Detect which cell encompasses the target text, then output its (x, y) center coordinate. 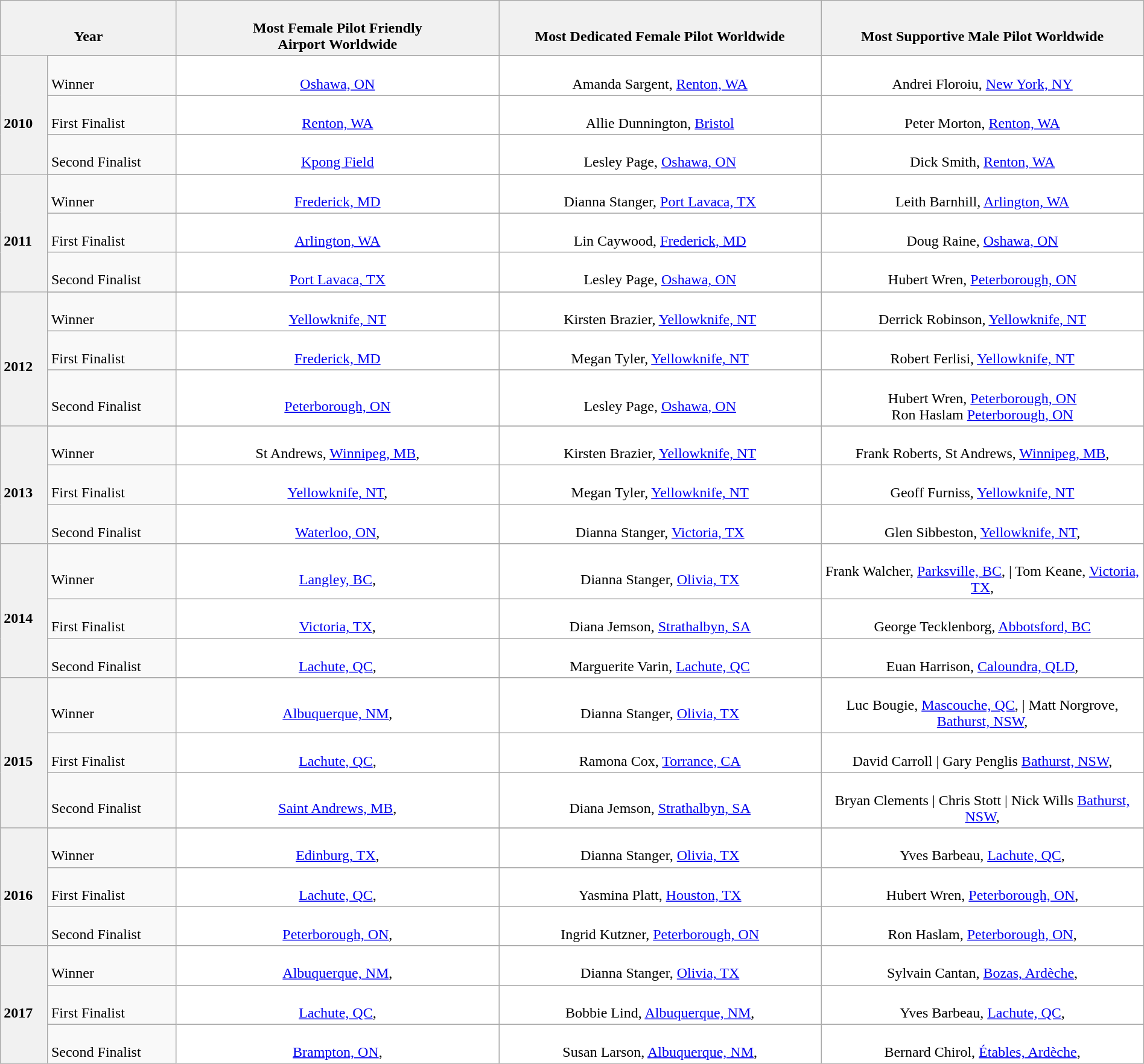
2011 (24, 233)
Hubert Wren, Peterborough, ON (982, 272)
Euan Harrison, Caloundra, QLD, (982, 658)
Bryan Clements | Chris Stott | Nick Wills Bathurst, NSW, (982, 800)
2010 (24, 115)
Renton, WA (337, 115)
Amanda Sargent, Renton, WA (660, 76)
Doug Raine, Oshawa, ON (982, 233)
George Tecklenborg, Abbotsford, BC (982, 619)
Peterborough, ON (337, 398)
St Andrews, Winnipeg, MB, (337, 445)
Victoria, TX, (337, 619)
Most Female Pilot FriendlyAirport Worldwide (337, 28)
Dick Smith, Renton, WA (982, 155)
Peterborough, ON, (337, 926)
Oshawa, ON (337, 76)
Leith Barnhill, Arlington, WA (982, 193)
Yasmina Platt, Houston, TX (660, 887)
2013 (24, 484)
Dianna Stanger, Port Lavaca, TX (660, 193)
Derrick Robinson, Yellowknife, NT (982, 311)
Andrei Floroiu, New York, NY (982, 76)
Marguerite Varin, Lachute, QC (660, 658)
2015 (24, 753)
Ingrid Kutzner, Peterborough, ON (660, 926)
Robert Ferlisi, Yellowknife, NT (982, 350)
Frank Walcher, Parksville, BC, | Tom Keane, Victoria, TX, (982, 572)
Sylvain Cantan, Bozas, Ardèche, (982, 966)
Yellowknife, NT (337, 311)
Bernard Chirol, Étables, Ardèche, (982, 1044)
2016 (24, 887)
Luc Bougie, Mascouche, QC, | Matt Norgrove, Bathurst, NSW, (982, 706)
Frank Roberts, St Andrews, Winnipeg, MB, (982, 445)
Brampton, ON, (337, 1044)
Peter Morton, Renton, WA (982, 115)
Langley, BC, (337, 572)
Glen Sibbeston, Yellowknife, NT, (982, 524)
Most Supportive Male Pilot Worldwide (982, 28)
Ron Haslam, Peterborough, ON, (982, 926)
Most Dedicated Female Pilot Worldwide (660, 28)
Hubert Wren, Peterborough, ON, (982, 887)
Susan Larson, Albuquerque, NM, (660, 1044)
Port Lavaca, TX (337, 272)
Arlington, WA (337, 233)
Dianna Stanger, Victoria, TX (660, 524)
Ramona Cox, Torrance, CA (660, 753)
Lin Caywood, Frederick, MD (660, 233)
Saint Andrews, MB, (337, 800)
2014 (24, 611)
Yellowknife, NT, (337, 484)
Edinburg, TX, (337, 847)
Year (88, 28)
Hubert Wren, Peterborough, ON Ron Haslam Peterborough, ON (982, 398)
2012 (24, 358)
David Carroll | Gary Penglis Bathurst, NSW, (982, 753)
Kpong Field (337, 155)
2017 (24, 1004)
Geoff Furniss, Yellowknife, NT (982, 484)
Allie Dunnington, Bristol (660, 115)
Waterloo, ON, (337, 524)
Bobbie Lind, Albuquerque, NM, (660, 1004)
